Identify which cell holds the provided text, then report its (X, Y) central coordinate. 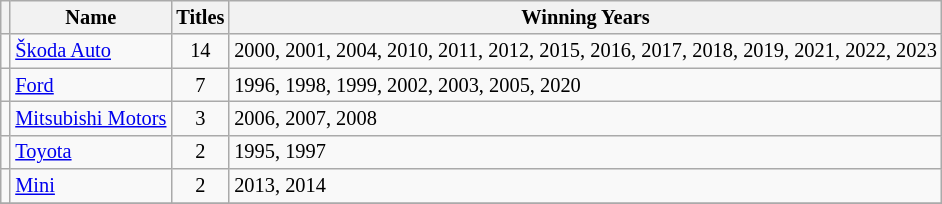
Mini (90, 186)
Škoda Auto (90, 51)
14 (200, 51)
1996, 1998, 1999, 2002, 2003, 2005, 2020 (585, 85)
Name (90, 17)
2013, 2014 (585, 186)
Titles (200, 17)
Ford (90, 85)
1995, 1997 (585, 152)
7 (200, 85)
2006, 2007, 2008 (585, 118)
3 (200, 118)
2000, 2001, 2004, 2010, 2011, 2012, 2015, 2016, 2017, 2018, 2019, 2021, 2022, 2023 (585, 51)
Mitsubishi Motors (90, 118)
Winning Years (585, 17)
Toyota (90, 152)
